Locate the cell with the specified text and output its (x, y) center coordinate. 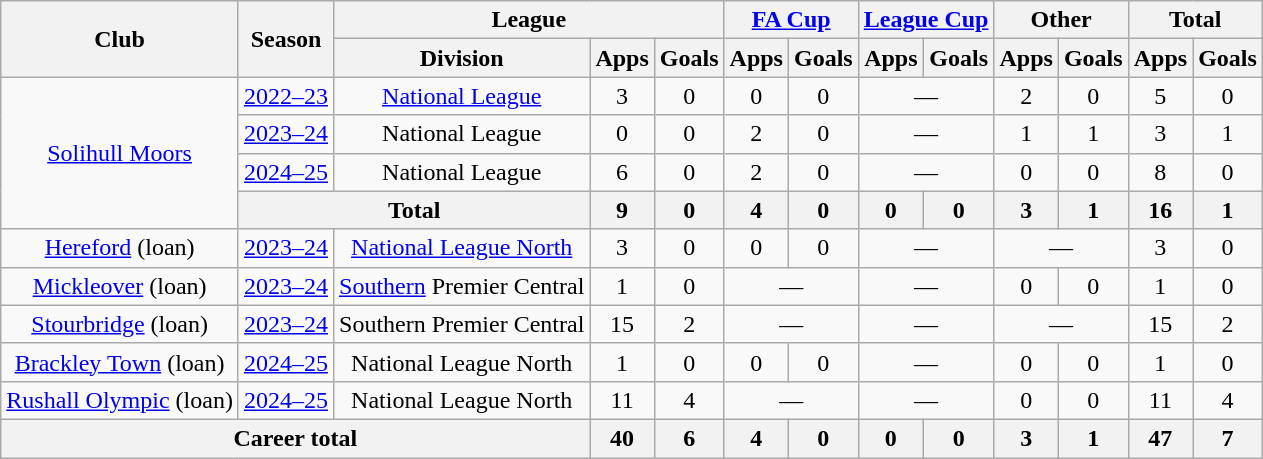
Other (1061, 20)
47 (1160, 438)
2022–23 (286, 96)
Rushall Olympic (loan) (120, 400)
Career total (296, 438)
5 (1160, 96)
8 (1160, 172)
Brackley Town (loan) (120, 362)
FA Cup (791, 20)
Hereford (loan) (120, 248)
Mickleover (loan) (120, 286)
9 (622, 210)
40 (622, 438)
Solihull Moors (120, 153)
League Cup (926, 20)
League (530, 20)
Division (462, 58)
7 (1228, 438)
Stourbridge (loan) (120, 324)
Season (286, 39)
16 (1160, 210)
Club (120, 39)
